Return [x, y] of the center of cell containing provided text 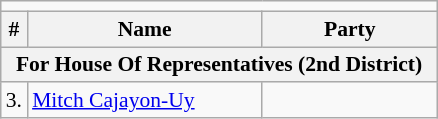
# [14, 29]
Mitch Cajayon-Uy [144, 101]
For House Of Representatives (2nd District) [220, 65]
Name [144, 29]
3. [14, 101]
Party [350, 29]
